Capture the cell that displays the provided text and extract its (x, y) central coordinate. 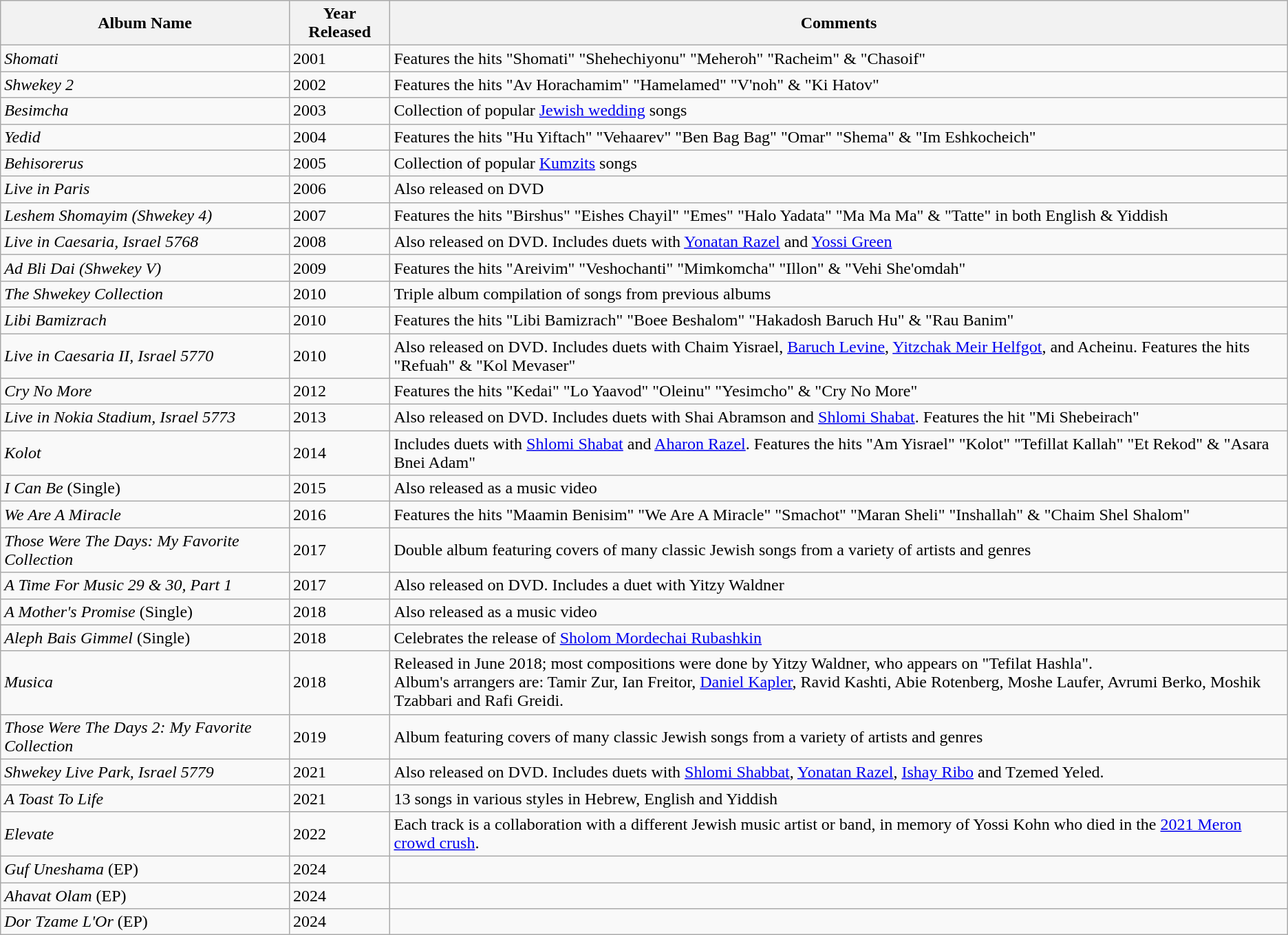
Live in Nokia Stadium, Israel 5773 (145, 418)
Includes duets with Shlomi Shabat and Aharon Razel. Features the hits "Am Yisrael" "Kolot" "Tefillat Kallah" "Et Rekod" & "Asara Bnei Adam" (839, 453)
Shwekey Live Park, Israel 5779 (145, 772)
Features the hits "Libi Bamizrach" "Boee Beshalom" "Hakadosh Baruch Hu" & "Rau Banim" (839, 320)
Dor Tzame L'Or (EP) (145, 922)
Collection of popular Kumzits songs (839, 163)
2008 (340, 241)
Features the hits "Birshus" "Eishes Chayil" "Emes" "Halo Yadata" "Ma Ma Ma" & "Tatte" in both English & Yiddish (839, 215)
Elevate (145, 834)
Year Released (340, 23)
Features the hits "Maamin Benisim" "We Are A Miracle" "Smachot" "Maran Sheli" "Inshallah" & "Chaim Shel Shalom" (839, 515)
2006 (340, 189)
Triple album compilation of songs from previous albums (839, 294)
2004 (340, 137)
Guf Uneshama (EP) (145, 869)
2022 (340, 834)
Ad Bli Dai (Shwekey V) (145, 268)
Shwekey 2 (145, 85)
2001 (340, 58)
Features the hits "Shomati" "Shehechiyonu" "Meheroh" "Racheim" & "Chasoif" (839, 58)
2016 (340, 515)
Double album featuring covers of many classic Jewish songs from a variety of artists and genres (839, 550)
2005 (340, 163)
The Shwekey Collection (145, 294)
Each track is a collaboration with a different Jewish music artist or band, in memory of Yossi Kohn who died in the 2021 Meron crowd crush. (839, 834)
2013 (340, 418)
Features the hits "Hu Yiftach" "Vehaarev" "Ben Bag Bag" "Omar" "Shema" & "Im Eshkocheich" (839, 137)
Those Were The Days: My Favorite Collection (145, 550)
I Can Be (Single) (145, 488)
Cry No More (145, 391)
A Toast To Life (145, 798)
13 songs in various styles in Hebrew, English and Yiddish (839, 798)
Celebrates the release of Sholom Mordechai Rubashkin (839, 638)
Kolot (145, 453)
2015 (340, 488)
Features the hits "Areivim" "Veshochanti" "Mimkomcha" "Illon" & "Vehi She'omdah" (839, 268)
Aleph Bais Gimmel (Single) (145, 638)
Album featuring covers of many classic Jewish songs from a variety of artists and genres (839, 736)
We Are A Miracle (145, 515)
Features the hits "Kedai" "Lo Yaavod" "Oleinu" "Yesimcho" & "Cry No More" (839, 391)
Also released on DVD. Includes duets with Yonatan Razel and Yossi Green (839, 241)
Libi Bamizrach (145, 320)
2003 (340, 111)
Shomati (145, 58)
Besimcha (145, 111)
2019 (340, 736)
Musica (145, 683)
Also released on DVD (839, 189)
Features the hits "Av Horachamim" "Hamelamed" "V'noh" & "Ki Hatov" (839, 85)
2009 (340, 268)
2002 (340, 85)
Ahavat Olam (EP) (145, 895)
A Mother's Promise (Single) (145, 612)
Collection of popular Jewish wedding songs (839, 111)
A Time For Music 29 & 30, Part 1 (145, 585)
2014 (340, 453)
Also released on DVD. Includes duets with Shlomi Shabbat, Yonatan Razel, Ishay Ribo and Tzemed Yeled. (839, 772)
Leshem Shomayim (Shwekey 4) (145, 215)
Behisorerus (145, 163)
Comments (839, 23)
Yedid (145, 137)
2012 (340, 391)
Also released on DVD. Includes duets with Shai Abramson and Shlomi Shabat. Features the hit "Mi Shebeirach" (839, 418)
Album Name (145, 23)
Live in Caesaria, Israel 5768 (145, 241)
Also released on DVD. Includes a duet with Yitzy Waldner (839, 585)
Live in Caesaria II, Israel 5770 (145, 355)
Those Were The Days 2: My Favorite Collection (145, 736)
2007 (340, 215)
Live in Paris (145, 189)
